Locate the cell with the specified text and output its (X, Y) center coordinate. 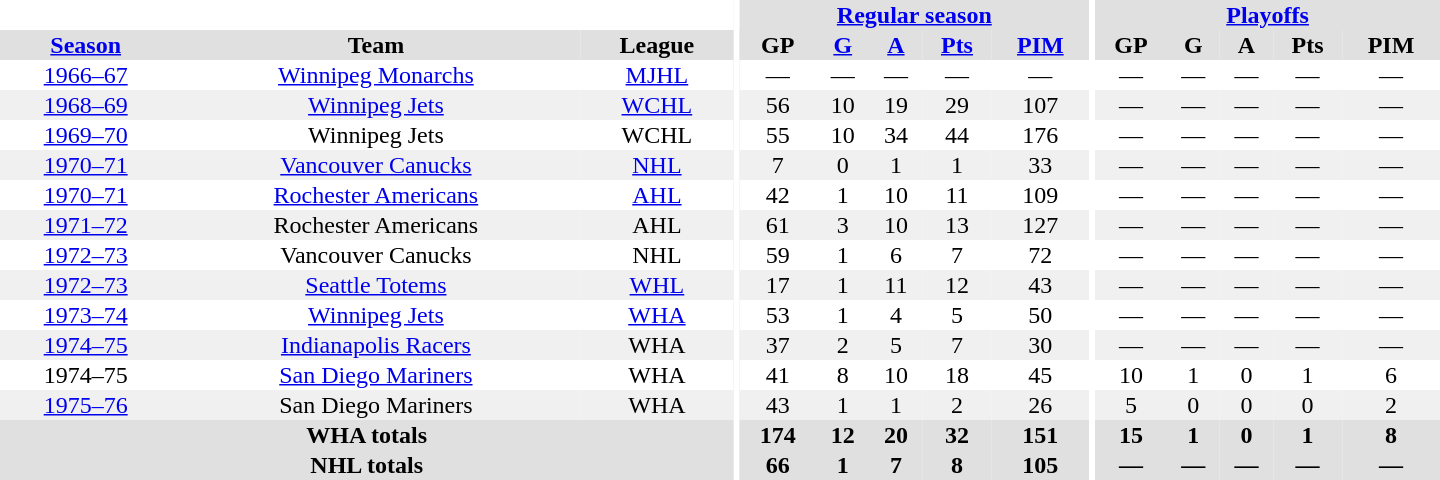
WHA totals (366, 435)
NHL totals (366, 465)
42 (778, 195)
1975–76 (86, 405)
151 (1040, 435)
19 (896, 105)
37 (778, 345)
1971–72 (86, 225)
45 (1040, 375)
17 (778, 285)
WHL (656, 285)
MJHL (656, 75)
176 (1040, 135)
Seattle Totems (376, 285)
72 (1040, 255)
33 (1040, 165)
4 (896, 315)
109 (1040, 195)
174 (778, 435)
15 (1131, 435)
Indianapolis Racers (376, 345)
127 (1040, 225)
Winnipeg Monarchs (376, 75)
56 (778, 105)
61 (778, 225)
Season (86, 45)
53 (778, 315)
32 (956, 435)
105 (1040, 465)
20 (896, 435)
1968–69 (86, 105)
55 (778, 135)
34 (896, 135)
Playoffs (1268, 15)
50 (1040, 315)
66 (778, 465)
107 (1040, 105)
1973–74 (86, 315)
1969–70 (86, 135)
29 (956, 105)
41 (778, 375)
30 (1040, 345)
26 (1040, 405)
59 (778, 255)
18 (956, 375)
44 (956, 135)
13 (956, 225)
Regular season (914, 15)
League (656, 45)
Team (376, 45)
3 (842, 225)
1966–67 (86, 75)
